Find where the given text appears and provide that cell's center as [x, y] coordinate. 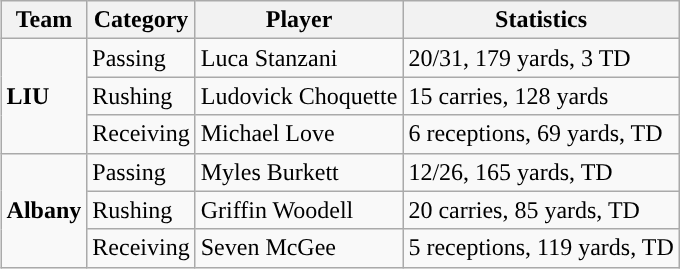
Seven McGee [299, 248]
20/31, 179 yards, 3 TD [541, 58]
Myles Burkett [299, 172]
Statistics [541, 20]
Category [141, 20]
Ludovick Choquette [299, 96]
Luca Stanzani [299, 58]
5 receptions, 119 yards, TD [541, 248]
Team [44, 20]
LIU [44, 96]
Player [299, 20]
Albany [44, 210]
Griffin Woodell [299, 210]
Michael Love [299, 134]
6 receptions, 69 yards, TD [541, 134]
15 carries, 128 yards [541, 96]
20 carries, 85 yards, TD [541, 210]
12/26, 165 yards, TD [541, 172]
